Scan for the cell matching the given text and deliver its (X, Y) coordinate at center. 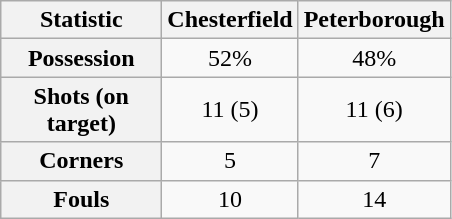
10 (230, 199)
Shots (on target) (82, 110)
11 (6) (374, 110)
7 (374, 161)
Fouls (82, 199)
5 (230, 161)
Statistic (82, 20)
Peterborough (374, 20)
52% (230, 58)
48% (374, 58)
Corners (82, 161)
Chesterfield (230, 20)
Possession (82, 58)
11 (5) (230, 110)
14 (374, 199)
